Provide the (x, y) coordinate of the cell's center where the given text is located.  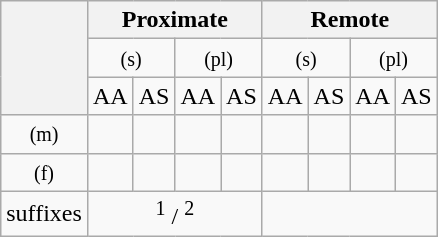
1 / 2 (174, 214)
suffixes (44, 214)
Proximate (174, 20)
(m) (44, 134)
Remote (350, 20)
(f) (44, 172)
